Locate the cell with the specified text and output its (x, y) center coordinate. 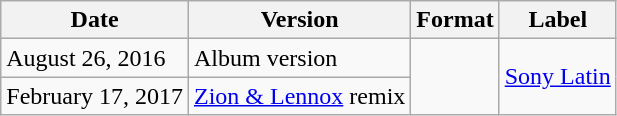
Date (95, 20)
Version (299, 20)
Format (455, 20)
Album version (299, 58)
Label (558, 20)
Zion & Lennox remix (299, 96)
February 17, 2017 (95, 96)
Sony Latin (558, 77)
August 26, 2016 (95, 58)
